From the cell containing the given text, extract its center point as (X, Y) coordinate. 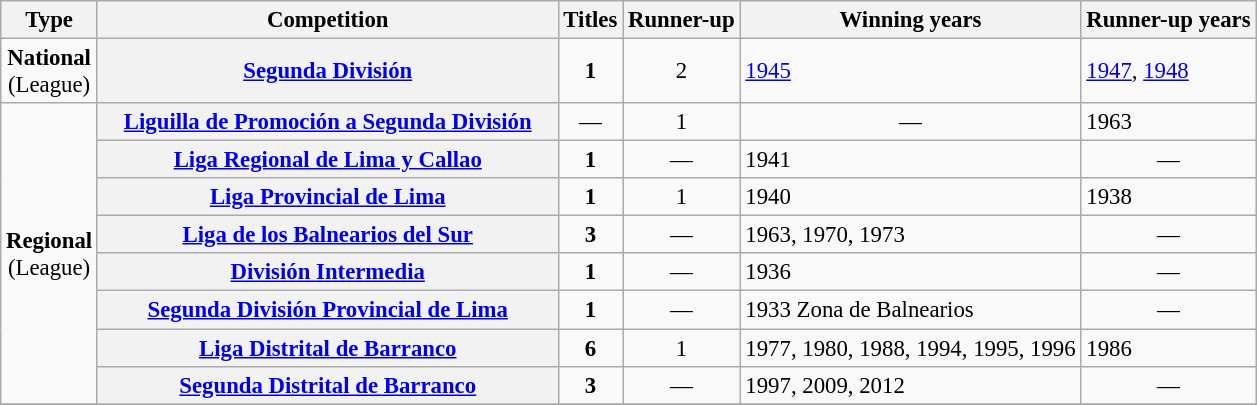
1933 Zona de Balnearios (910, 310)
1977, 1980, 1988, 1994, 1995, 1996 (910, 348)
Type (50, 20)
Runner-up (682, 20)
Regional(League) (50, 254)
1940 (910, 197)
1936 (910, 273)
1986 (1168, 348)
Runner-up years (1168, 20)
1947, 1948 (1168, 72)
1938 (1168, 197)
1997, 2009, 2012 (910, 385)
Liga Provincial de Lima (328, 197)
Winning years (910, 20)
Segunda Distrital de Barranco (328, 385)
1963 (1168, 122)
National(League) (50, 72)
Segunda División Provincial de Lima (328, 310)
1963, 1970, 1973 (910, 235)
Segunda División (328, 72)
2 (682, 72)
Liga Distrital de Barranco (328, 348)
Liga de los Balnearios del Sur (328, 235)
Competition (328, 20)
División Intermedia (328, 273)
Liga Regional de Lima y Callao (328, 160)
1945 (910, 72)
Titles (590, 20)
6 (590, 348)
1941 (910, 160)
Liguilla de Promoción a Segunda División (328, 122)
